Extract the (x, y) coordinate from the center of the cell holding the provided text.  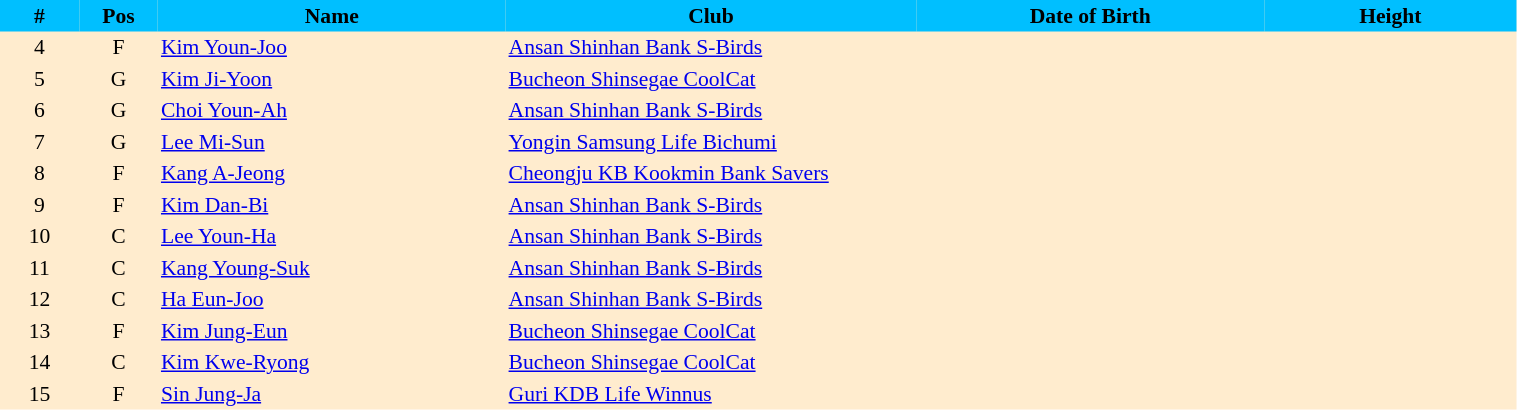
Kim Jung-Eun (332, 331)
# (40, 16)
Kang Young-Suk (332, 268)
9 (40, 205)
5 (40, 79)
12 (40, 300)
13 (40, 331)
10 (40, 236)
Ha Eun-Joo (332, 300)
6 (40, 110)
Cheongju KB Kookmin Bank Savers (712, 174)
Lee Youn-Ha (332, 236)
Date of Birth (1090, 16)
Kim Youn-Joo (332, 48)
8 (40, 174)
4 (40, 48)
Choi Youn-Ah (332, 110)
Name (332, 16)
14 (40, 362)
Sin Jung-Ja (332, 394)
Guri KDB Life Winnus (712, 394)
Kim Kwe-Ryong (332, 362)
Pos (118, 16)
Club (712, 16)
Yongin Samsung Life Bichumi (712, 142)
Kang A-Jeong (332, 174)
7 (40, 142)
15 (40, 394)
11 (40, 268)
Height (1390, 16)
Lee Mi-Sun (332, 142)
Kim Ji-Yoon (332, 79)
Kim Dan-Bi (332, 205)
